Identify which cell holds the provided text, then report its [x, y] central coordinate. 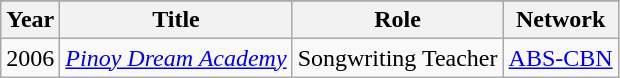
Pinoy Dream Academy [176, 58]
Role [398, 20]
Songwriting Teacher [398, 58]
ABS-CBN [560, 58]
Network [560, 20]
Year [30, 20]
2006 [30, 58]
Title [176, 20]
